Scan for the cell matching the given text and deliver its [X, Y] coordinate at center. 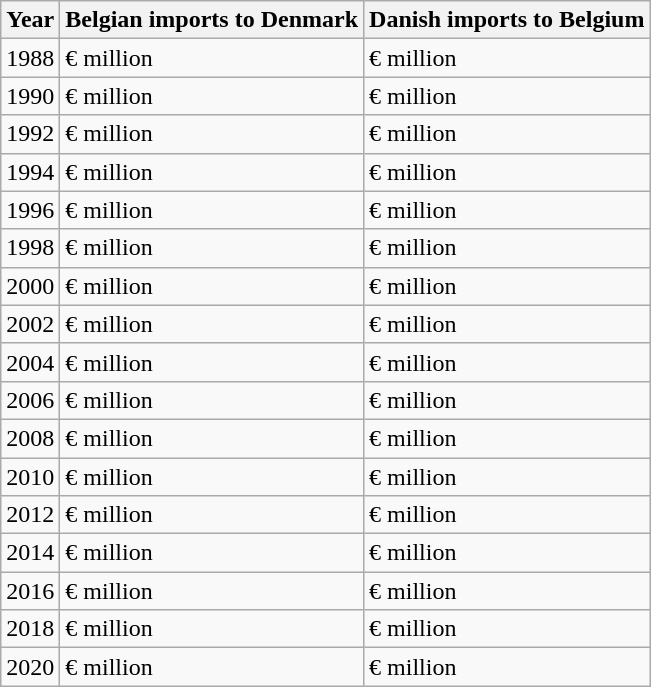
2006 [30, 400]
Danish imports to Belgium [507, 20]
Year [30, 20]
2012 [30, 515]
1988 [30, 58]
2010 [30, 477]
Belgian imports to Denmark [212, 20]
1994 [30, 172]
2008 [30, 438]
1998 [30, 248]
1992 [30, 134]
2002 [30, 324]
2004 [30, 362]
2020 [30, 667]
2014 [30, 553]
2016 [30, 591]
1996 [30, 210]
2000 [30, 286]
2018 [30, 629]
1990 [30, 96]
